Scan for the cell matching the given text and deliver its [X, Y] coordinate at center. 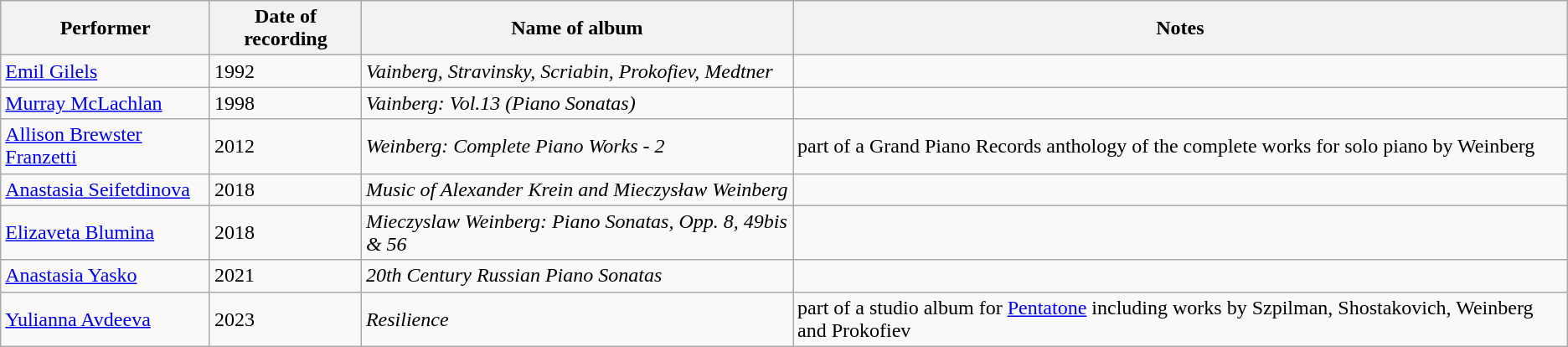
Emil Gilels [106, 71]
2021 [285, 276]
Mieczyslaw Weinberg: Piano Sonatas, Opp. 8, 49bis & 56 [576, 233]
Music of Alexander Krein and Mieczysław Weinberg [576, 189]
Notes [1181, 28]
part of a studio album for Pentatone including works by Szpilman, Shostakovich, Weinberg and Prokofiev [1181, 319]
Name of album [576, 28]
Anastasia Yasko [106, 276]
Yulianna Avdeeva [106, 319]
Anastasia Seifetdinova [106, 189]
2012 [285, 146]
Performer [106, 28]
Vainberg: Vol.13 (Piano Sonatas) [576, 103]
Murray McLachlan [106, 103]
20th Century Russian Piano Sonatas [576, 276]
Weinberg: Complete Piano Works - 2 [576, 146]
Allison Brewster Franzetti [106, 146]
part of a Grand Piano Records anthology of the complete works for solo piano by Weinberg [1181, 146]
1998 [285, 103]
1992 [285, 71]
Date of recording [285, 28]
2023 [285, 319]
Resilience [576, 319]
Elizaveta Blumina [106, 233]
Vainberg, Stravinsky, Scriabin, Prokofiev, Medtner [576, 71]
